Pinpoint the cell where the given text exists, returning its [X, Y] midpoint coordinate. 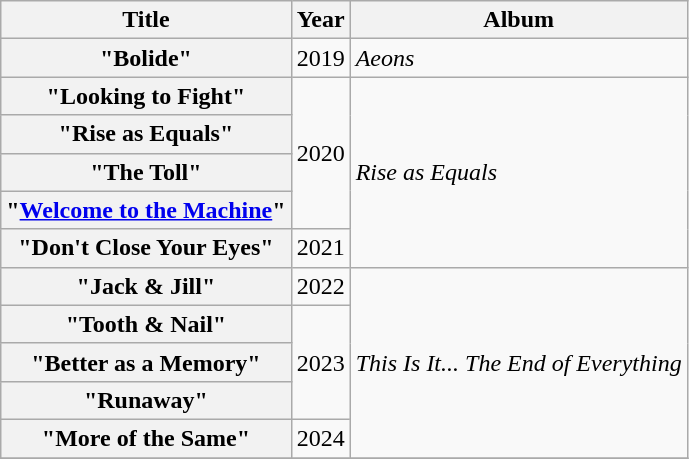
This Is It... The End of Everything [518, 362]
Album [518, 20]
"The Toll" [146, 172]
"Runaway" [146, 400]
"Jack & Jill" [146, 286]
"Tooth & Nail" [146, 324]
"Welcome to the Machine" [146, 210]
2021 [320, 248]
"Bolide" [146, 58]
2022 [320, 286]
2020 [320, 153]
2023 [320, 362]
2024 [320, 438]
"Rise as Equals" [146, 134]
"Don't Close Your Eyes" [146, 248]
"Looking to Fight" [146, 96]
Aeons [518, 58]
Year [320, 20]
Rise as Equals [518, 172]
"More of the Same" [146, 438]
2019 [320, 58]
Title [146, 20]
"Better as a Memory" [146, 362]
